For the text-containing cell, return its midpoint in (X, Y) coordinate format. 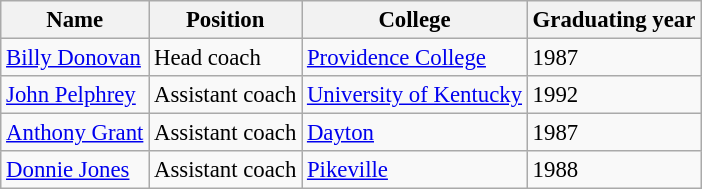
Anthony Grant (75, 133)
Position (226, 20)
Donnie Jones (75, 170)
College (415, 20)
1992 (614, 95)
Head coach (226, 58)
Name (75, 20)
1988 (614, 170)
Providence College (415, 58)
John Pelphrey (75, 95)
University of Kentucky (415, 95)
Pikeville (415, 170)
Graduating year (614, 20)
Dayton (415, 133)
Billy Donovan (75, 58)
